Output the [x, y] coordinate of the center of the cell containing the given text.  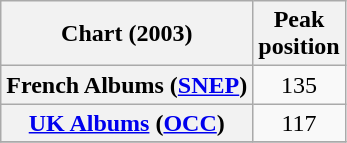
Peakposition [299, 34]
UK Albums (OCC) [127, 123]
135 [299, 85]
Chart (2003) [127, 34]
French Albums (SNEP) [127, 85]
117 [299, 123]
